Pinpoint the cell where the given text exists, returning its [x, y] midpoint coordinate. 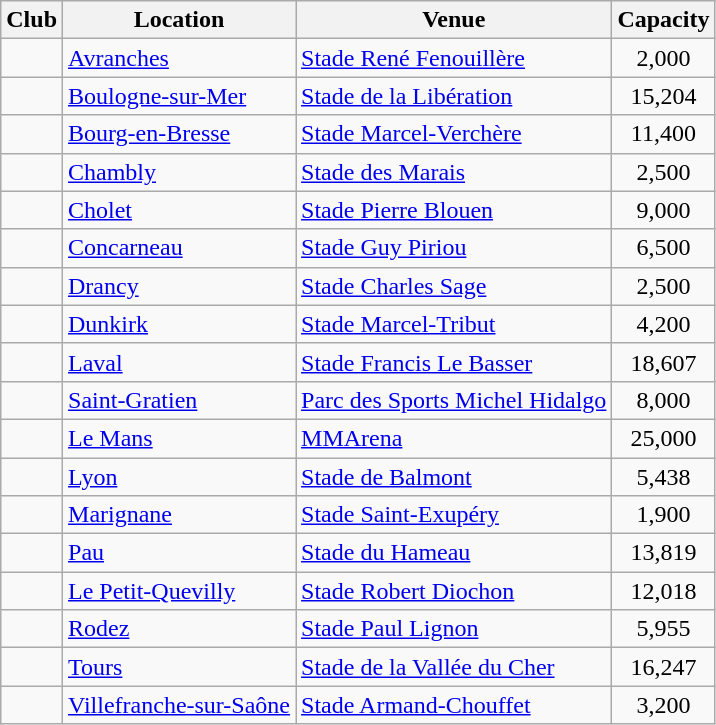
1,900 [664, 515]
Stade de la Vallée du Cher [454, 667]
Parc des Sports Michel Hidalgo [454, 400]
Stade Marcel-Verchère [454, 134]
Stade Pierre Blouen [454, 210]
Stade Robert Diochon [454, 591]
Tours [180, 667]
6,500 [664, 248]
MMArena [454, 438]
Cholet [180, 210]
Stade Paul Lignon [454, 629]
9,000 [664, 210]
Stade Marcel-Tribut [454, 324]
Stade René Fenouillère [454, 58]
Concarneau [180, 248]
8,000 [664, 400]
5,955 [664, 629]
Stade Charles Sage [454, 286]
Lyon [180, 477]
Stade Armand-Chouffet [454, 705]
16,247 [664, 667]
4,200 [664, 324]
Drancy [180, 286]
Stade du Hameau [454, 553]
5,438 [664, 477]
15,204 [664, 96]
Stade Francis Le Basser [454, 362]
Stade Guy Piriou [454, 248]
Saint-Gratien [180, 400]
Stade des Marais [454, 172]
13,819 [664, 553]
Pau [180, 553]
Dunkirk [180, 324]
Bourg-en-Bresse [180, 134]
Rodez [180, 629]
Club [32, 20]
18,607 [664, 362]
Venue [454, 20]
Chambly [180, 172]
11,400 [664, 134]
2,000 [664, 58]
Capacity [664, 20]
Stade de Balmont [454, 477]
Boulogne-sur-Mer [180, 96]
Villefranche-sur-Saône [180, 705]
Le Petit-Quevilly [180, 591]
Marignane [180, 515]
12,018 [664, 591]
Le Mans [180, 438]
25,000 [664, 438]
3,200 [664, 705]
Laval [180, 362]
Stade de la Libération [454, 96]
Location [180, 20]
Stade Saint-Exupéry [454, 515]
Avranches [180, 58]
